Provide the [X, Y] coordinate of the cell's center where the given text is located.  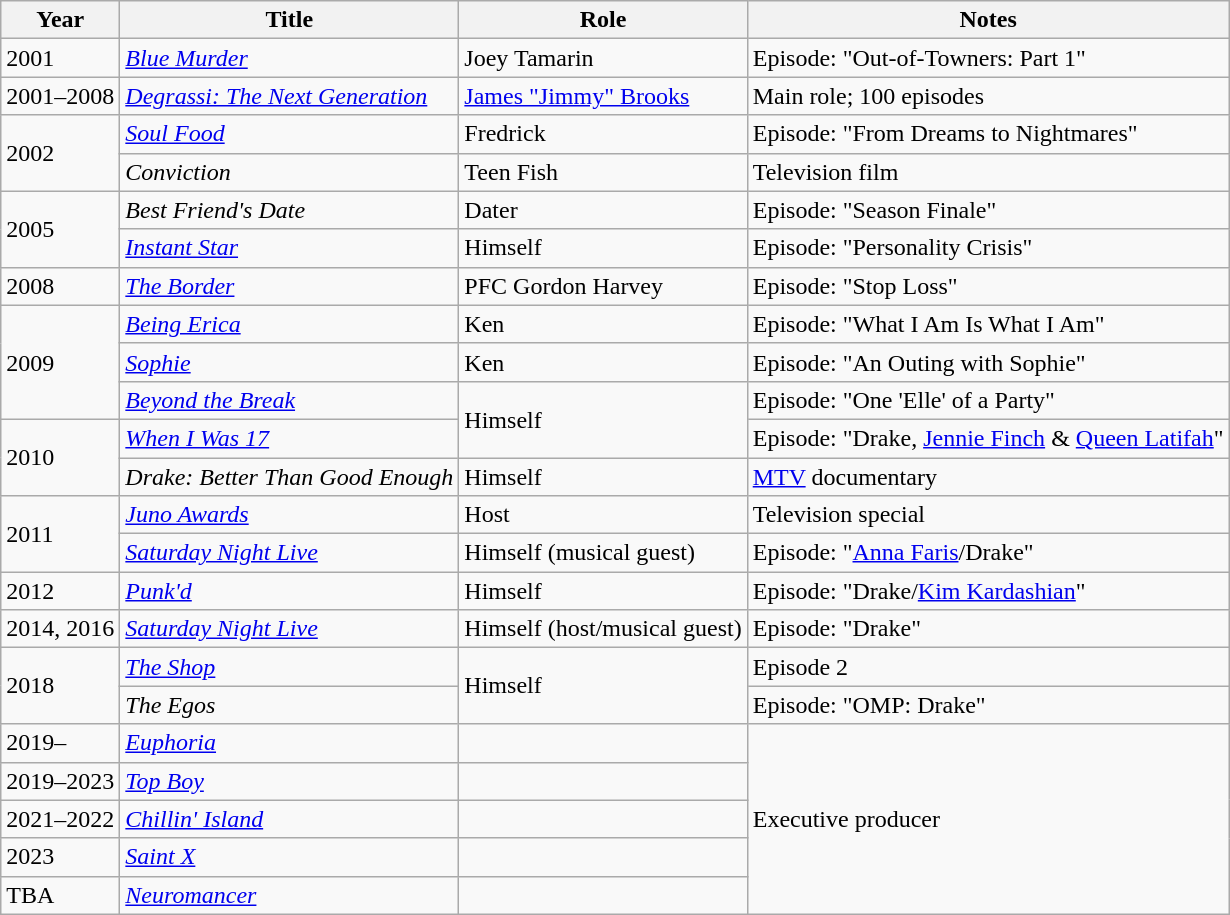
2014, 2016 [60, 629]
Himself (musical guest) [603, 553]
Degrassi: The Next Generation [290, 96]
2018 [60, 686]
Beyond the Break [290, 400]
Year [60, 20]
Episode: "One 'Elle' of a Party" [988, 400]
TBA [60, 895]
Television special [988, 515]
Episode: "OMP: Drake" [988, 705]
2021–2022 [60, 819]
Instant Star [290, 248]
Fredrick [603, 134]
2001–2008 [60, 96]
Blue Murder [290, 58]
2005 [60, 229]
Title [290, 20]
Episode: "Anna Faris/Drake" [988, 553]
Drake: Better Than Good Enough [290, 477]
Best Friend's Date [290, 210]
Episode: "Season Finale" [988, 210]
Episode 2 [988, 667]
Television film [988, 172]
James "Jimmy" Brooks [603, 96]
2001 [60, 58]
Soul Food [290, 134]
2011 [60, 534]
PFC Gordon Harvey [603, 286]
Role [603, 20]
Episode: "Drake" [988, 629]
MTV documentary [988, 477]
Chillin' Island [290, 819]
2009 [60, 362]
2010 [60, 457]
Conviction [290, 172]
Episode: "Drake/Kim Kardashian" [988, 591]
Himself (host/musical guest) [603, 629]
The Shop [290, 667]
Episode: "From Dreams to Nightmares" [988, 134]
Main role; 100 episodes [988, 96]
Host [603, 515]
Neuromancer [290, 895]
Joey Tamarin [603, 58]
Being Erica [290, 324]
Punk'd [290, 591]
2002 [60, 153]
Episode: "Out-of-Towners: Part 1" [988, 58]
2019– [60, 743]
Episode: "Personality Crisis" [988, 248]
Episode: "Drake, Jennie Finch & Queen Latifah" [988, 438]
2023 [60, 857]
Teen Fish [603, 172]
Episode: "What I Am Is What I Am" [988, 324]
The Egos [290, 705]
Euphoria [290, 743]
The Border [290, 286]
2012 [60, 591]
Sophie [290, 362]
2019–2023 [60, 781]
2008 [60, 286]
Executive producer [988, 819]
Notes [988, 20]
Episode: "An Outing with Sophie" [988, 362]
Juno Awards [290, 515]
Top Boy [290, 781]
Dater [603, 210]
When I Was 17 [290, 438]
Saint X [290, 857]
Episode: "Stop Loss" [988, 286]
